Output the (x, y) coordinate of the center of the cell containing the given text.  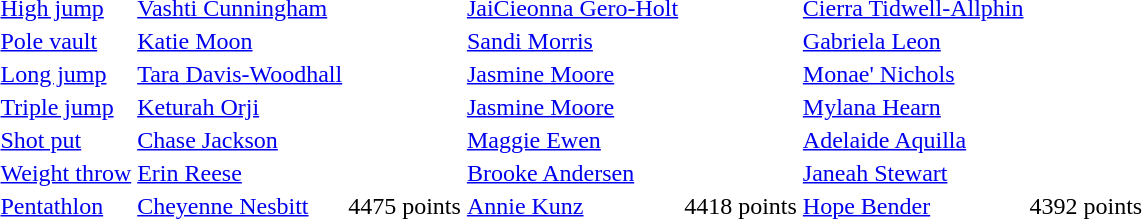
Adelaide Aquilla (913, 140)
Brooke Andersen (572, 173)
Gabriela Leon (913, 41)
Monae' Nichols (913, 74)
Tara Davis-Woodhall (240, 74)
Katie Moon (240, 41)
Erin Reese (240, 173)
Keturah Orji (240, 107)
Mylana Hearn (913, 107)
Sandi Morris (572, 41)
Chase Jackson (240, 140)
Maggie Ewen (572, 140)
Janeah Stewart (913, 173)
